Capture the cell that displays the provided text and extract its (x, y) central coordinate. 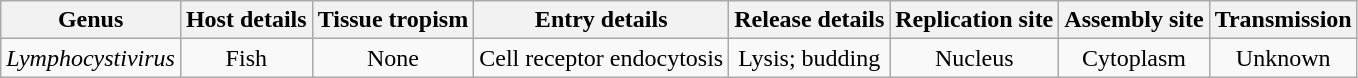
Lymphocystivirus (91, 58)
Unknown (1283, 58)
None (393, 58)
Assembly site (1134, 20)
Transmission (1283, 20)
Entry details (602, 20)
Tissue tropism (393, 20)
Host details (246, 20)
Cytoplasm (1134, 58)
Lysis; budding (810, 58)
Nucleus (974, 58)
Cell receptor endocytosis (602, 58)
Release details (810, 20)
Genus (91, 20)
Fish (246, 58)
Replication site (974, 20)
